Determine the [x, y] coordinate at the center of the cell enclosing the given text.  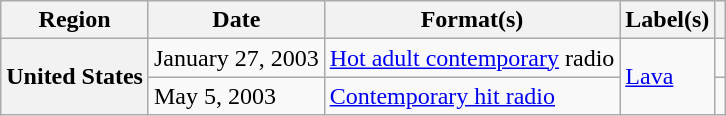
January 27, 2003 [236, 58]
Lava [668, 77]
Hot adult contemporary radio [472, 58]
Region [75, 20]
United States [75, 77]
Date [236, 20]
May 5, 2003 [236, 96]
Contemporary hit radio [472, 96]
Format(s) [472, 20]
Label(s) [668, 20]
